Pinpoint the cell where the given text exists, returning its (X, Y) midpoint coordinate. 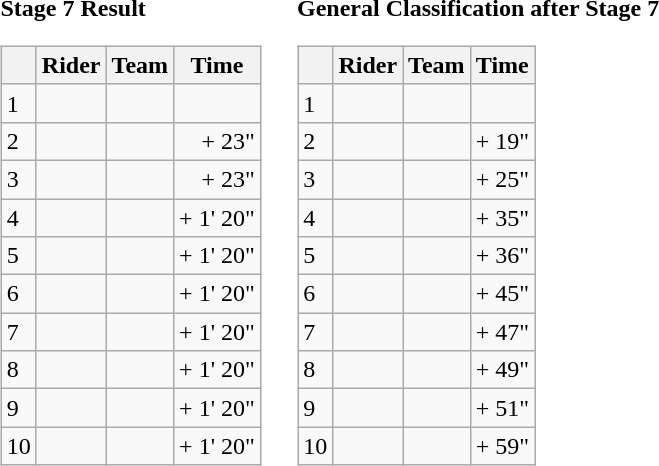
+ 47" (502, 332)
+ 35" (502, 217)
+ 51" (502, 408)
+ 49" (502, 370)
+ 45" (502, 294)
+ 19" (502, 141)
+ 36" (502, 256)
+ 59" (502, 446)
+ 25" (502, 179)
